Locate the cell with the specified text and output its (x, y) center coordinate. 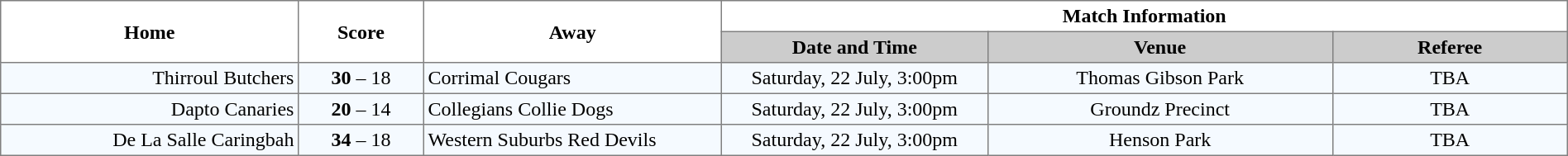
20 – 14 (361, 109)
De La Salle Caringbah (150, 140)
Date and Time (854, 47)
Thirroul Butchers (150, 78)
Henson Park (1159, 140)
Western Suburbs Red Devils (572, 140)
Thomas Gibson Park (1159, 78)
Referee (1450, 47)
Away (572, 31)
Venue (1159, 47)
Match Information (1145, 17)
30 – 18 (361, 78)
Collegians Collie Dogs (572, 109)
Groundz Precinct (1159, 109)
Corrimal Cougars (572, 78)
Dapto Canaries (150, 109)
34 – 18 (361, 140)
Home (150, 31)
Score (361, 31)
